Provide the (x, y) coordinate of the cell's center where the given text is located.  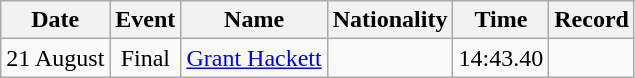
21 August (56, 58)
Grant Hackett (254, 58)
Record (592, 20)
Time (501, 20)
Date (56, 20)
14:43.40 (501, 58)
Nationality (390, 20)
Event (146, 20)
Final (146, 58)
Name (254, 20)
